Search for the cell housing the specified text and yield its [X, Y] center coordinate. 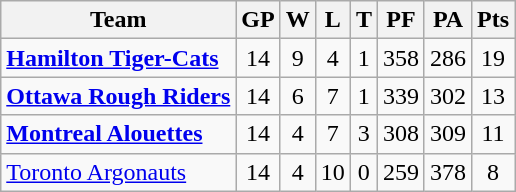
Hamilton Tiger-Cats [118, 58]
Pts [494, 20]
T [364, 20]
PA [448, 20]
259 [400, 172]
8 [494, 172]
339 [400, 96]
6 [298, 96]
PF [400, 20]
L [332, 20]
W [298, 20]
309 [448, 134]
Ottawa Rough Riders [118, 96]
10 [332, 172]
286 [448, 58]
19 [494, 58]
378 [448, 172]
Team [118, 20]
358 [400, 58]
9 [298, 58]
GP [258, 20]
302 [448, 96]
11 [494, 134]
Toronto Argonauts [118, 172]
13 [494, 96]
308 [400, 134]
Montreal Alouettes [118, 134]
3 [364, 134]
0 [364, 172]
